Determine the (X, Y) coordinate at the center of the cell enclosing the given text.  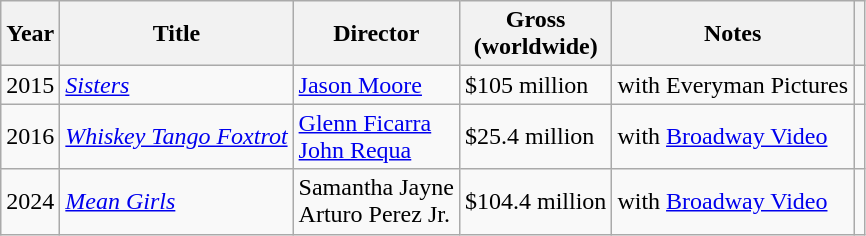
$25.4 million (535, 136)
Title (176, 34)
Jason Moore (376, 85)
Whiskey Tango Foxtrot (176, 136)
Samantha JayneArturo Perez Jr. (376, 202)
Notes (733, 34)
Mean Girls (176, 202)
Year (30, 34)
$104.4 million (535, 202)
with Everyman Pictures (733, 85)
2016 (30, 136)
$105 million (535, 85)
2015 (30, 85)
Gross(worldwide) (535, 34)
Sisters (176, 85)
2024 (30, 202)
Glenn FicarraJohn Requa (376, 136)
Director (376, 34)
